Capture the cell that displays the provided text and extract its (x, y) central coordinate. 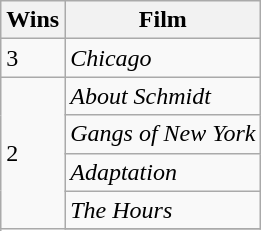
2 (33, 153)
Film (163, 20)
Wins (33, 20)
Gangs of New York (163, 134)
About Schmidt (163, 96)
Adaptation (163, 172)
Chicago (163, 58)
The Hours (163, 210)
3 (33, 58)
